Extract the (X, Y) coordinate from the center of the cell holding the provided text.  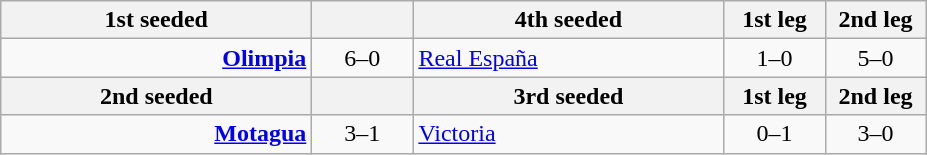
1st seeded (156, 20)
0–1 (774, 134)
Motagua (156, 134)
4th seeded (568, 20)
Victoria (568, 134)
3–0 (876, 134)
1–0 (774, 58)
5–0 (876, 58)
6–0 (362, 58)
Olimpia (156, 58)
Real España (568, 58)
3rd seeded (568, 96)
3–1 (362, 134)
2nd seeded (156, 96)
